For the text-containing cell, return its midpoint in [X, Y] coordinate format. 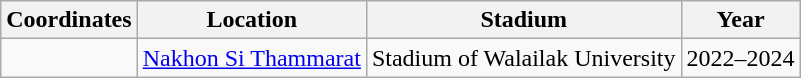
Nakhon Si Thammarat [252, 58]
2022–2024 [740, 58]
Coordinates [69, 20]
Stadium of Walailak University [524, 58]
Year [740, 20]
Location [252, 20]
Stadium [524, 20]
